Locate the cell with the specified text and output its (x, y) center coordinate. 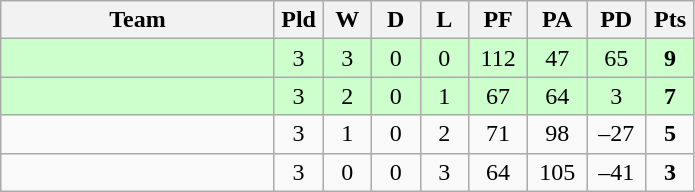
67 (498, 96)
D (396, 20)
5 (670, 134)
Pld (298, 20)
105 (558, 172)
7 (670, 96)
112 (498, 58)
98 (558, 134)
Team (138, 20)
–27 (616, 134)
Pts (670, 20)
L (444, 20)
PF (498, 20)
65 (616, 58)
9 (670, 58)
47 (558, 58)
–41 (616, 172)
PA (558, 20)
PD (616, 20)
W (348, 20)
71 (498, 134)
